Identify which cell holds the provided text, then report its [X, Y] central coordinate. 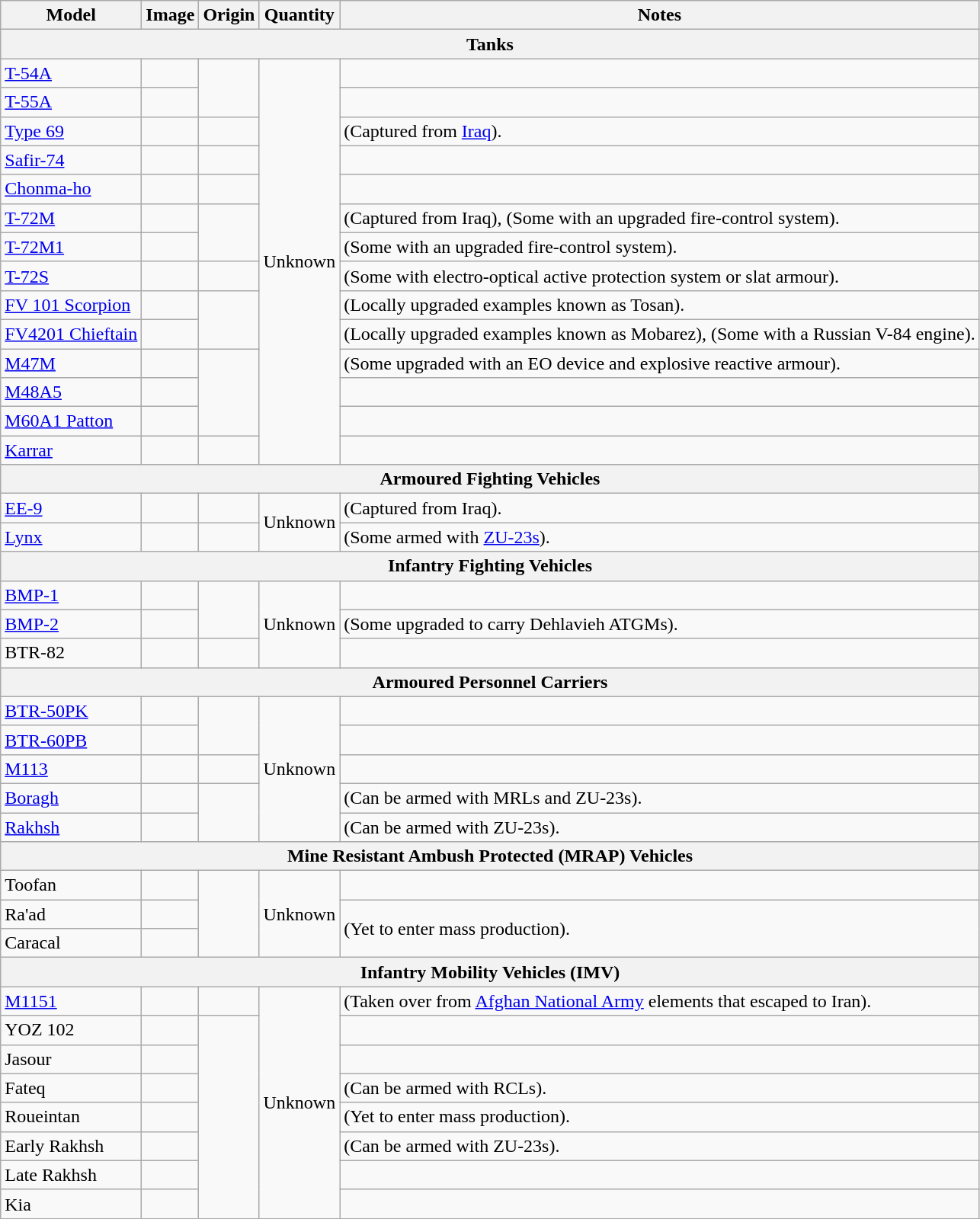
T-54A [72, 73]
Notes [660, 15]
M1151 [72, 1001]
Kia [72, 1204]
Lynx [72, 537]
(Some upgraded to carry Dehlavieh ATGMs). [660, 624]
BTR-50PK [72, 711]
(Some upgraded with an EO device and explosive reactive armour). [660, 363]
Chonma-ho [72, 189]
Tanks [490, 44]
Roueintan [72, 1117]
Image [171, 15]
Infantry Mobility Vehicles (IMV) [490, 972]
Toofan [72, 885]
(Taken over from Afghan National Army elements that escaped to Iran). [660, 1001]
T-55A [72, 102]
(Some with electro-optical active protection system or slat armour). [660, 276]
Safir-74 [72, 160]
M47M [72, 363]
Type 69 [72, 131]
M48A5 [72, 392]
Boragh [72, 798]
BTR-60PB [72, 740]
Karrar [72, 450]
Infantry Fighting Vehicles [490, 566]
Armoured Fighting Vehicles [490, 479]
FV 101 Scorpion [72, 305]
Jasour [72, 1059]
Model [72, 15]
(Some armed with ZU-23s). [660, 537]
Quantity [299, 15]
(Can be armed with MRLs and ZU-23s). [660, 798]
(Locally upgraded examples known as Mobarez), (Some with a Russian V-84 engine). [660, 334]
(Some with an upgraded fire-control system). [660, 247]
T-72S [72, 276]
Mine Resistant Ambush Protected (MRAP) Vehicles [490, 856]
Ra'ad [72, 914]
Origin [229, 15]
Early Rakhsh [72, 1146]
Late Rakhsh [72, 1175]
(Captured from Iraq), (Some with an upgraded fire-control system). [660, 218]
YOZ 102 [72, 1030]
T-72M [72, 218]
Rakhsh [72, 827]
Caracal [72, 943]
Fateq [72, 1088]
T-72M1 [72, 247]
Armoured Personnel Carriers [490, 682]
EE-9 [72, 508]
FV4201 Chieftain [72, 334]
M60A1 Patton [72, 421]
(Can be armed with RCLs). [660, 1088]
BMP-1 [72, 595]
BTR-82 [72, 653]
M113 [72, 769]
BMP-2 [72, 624]
(Locally upgraded examples known as Tosan). [660, 305]
